From the cell containing the given text, extract its center point as [X, Y] coordinate. 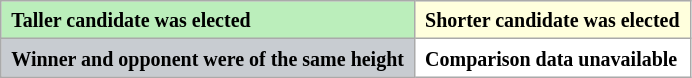
Comparison data unavailable [553, 58]
Shorter candidate was elected [553, 20]
Winner and opponent were of the same height [208, 58]
Taller candidate was elected [208, 20]
